Output the [X, Y] coordinate of the center of the cell containing the given text.  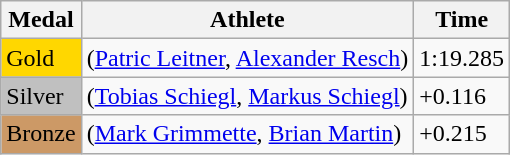
Medal [41, 20]
(Mark Grimmette, Brian Martin) [248, 134]
(Patric Leitner, Alexander Resch) [248, 58]
Silver [41, 96]
Time [462, 20]
(Tobias Schiegl, Markus Schiegl) [248, 96]
+0.116 [462, 96]
1:19.285 [462, 58]
Athlete [248, 20]
Bronze [41, 134]
+0.215 [462, 134]
Gold [41, 58]
